Determine the (x, y) coordinate at the center of the cell enclosing the given text.  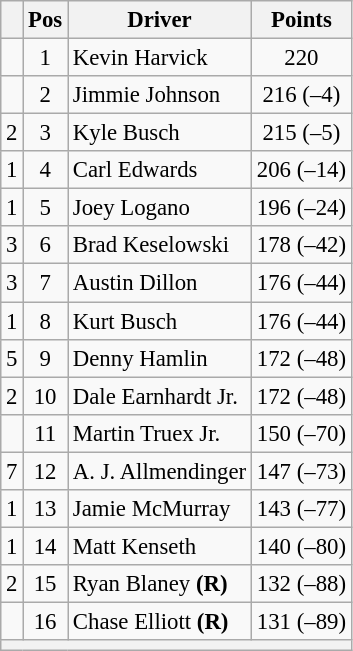
16 (46, 621)
178 (–42) (301, 245)
14 (46, 546)
215 (–5) (301, 133)
Jamie McMurray (160, 509)
220 (301, 58)
6 (46, 245)
Ryan Blaney (R) (160, 584)
Kyle Busch (160, 133)
Kevin Harvick (160, 58)
Joey Logano (160, 208)
143 (–77) (301, 509)
Matt Kenseth (160, 546)
Denny Hamlin (160, 358)
140 (–80) (301, 546)
9 (46, 358)
4 (46, 170)
131 (–89) (301, 621)
Kurt Busch (160, 321)
206 (–14) (301, 170)
Pos (46, 20)
10 (46, 396)
11 (46, 433)
Carl Edwards (160, 170)
12 (46, 471)
A. J. Allmendinger (160, 471)
Dale Earnhardt Jr. (160, 396)
15 (46, 584)
13 (46, 509)
Brad Keselowski (160, 245)
216 (–4) (301, 95)
Austin Dillon (160, 283)
Points (301, 20)
132 (–88) (301, 584)
Martin Truex Jr. (160, 433)
147 (–73) (301, 471)
196 (–24) (301, 208)
Chase Elliott (R) (160, 621)
Driver (160, 20)
150 (–70) (301, 433)
8 (46, 321)
Jimmie Johnson (160, 95)
